Extract the (X, Y) coordinate from the center of the cell holding the provided text.  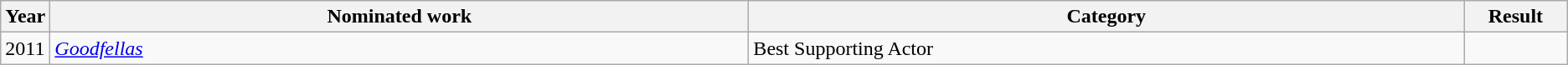
Category (1106, 17)
Result (1516, 17)
Goodfellas (400, 48)
Best Supporting Actor (1106, 48)
Nominated work (400, 17)
2011 (25, 48)
Year (25, 17)
